Pinpoint the cell where the given text exists, returning its [X, Y] midpoint coordinate. 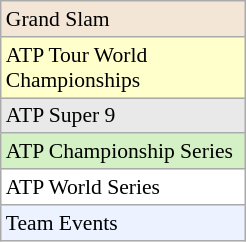
Team Events [124, 223]
ATP Championship Series [124, 152]
ATP Super 9 [124, 116]
ATP Tour World Championships [124, 68]
ATP World Series [124, 187]
Grand Slam [124, 19]
